From the cell containing the given text, extract its center point as (x, y) coordinate. 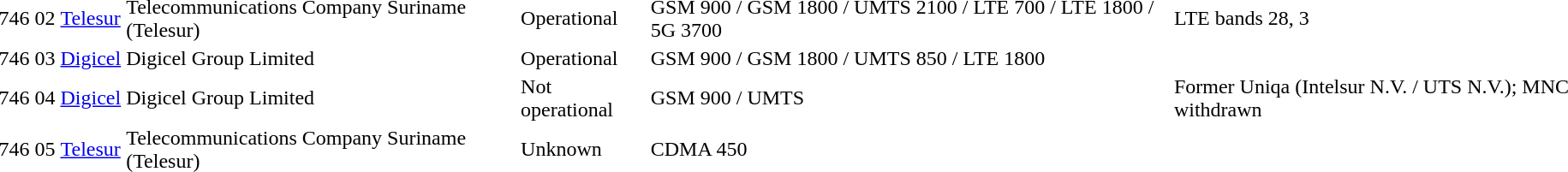
Not operational (584, 98)
03 (45, 58)
Operational (584, 58)
GSM 900 / GSM 1800 / UMTS 850 / LTE 1800 (909, 58)
04 (45, 98)
GSM 900 / UMTS (909, 98)
